Capture the cell that displays the provided text and extract its (x, y) central coordinate. 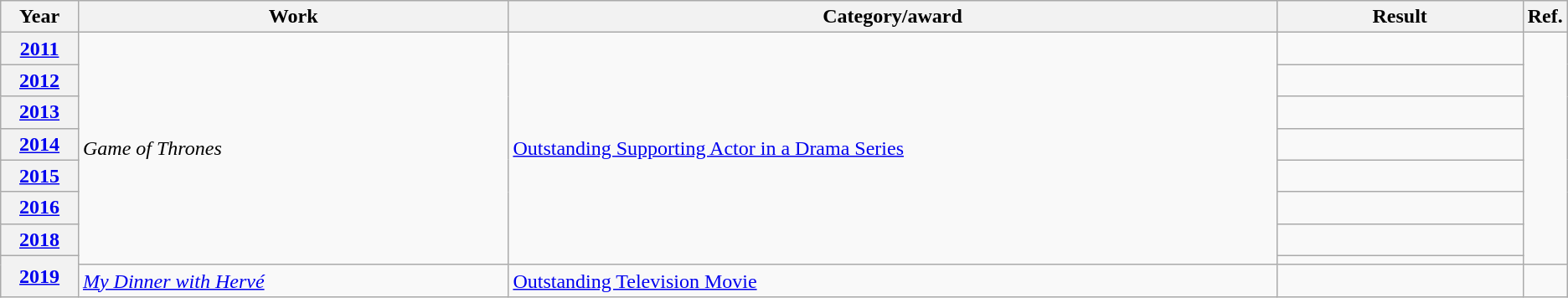
Outstanding Television Movie (893, 280)
2013 (40, 112)
Game of Thrones (293, 149)
Outstanding Supporting Actor in a Drama Series (893, 149)
2014 (40, 144)
2018 (40, 239)
2019 (40, 276)
Result (1400, 17)
Work (293, 17)
Category/award (893, 17)
2015 (40, 176)
2012 (40, 80)
Year (40, 17)
Ref. (1545, 17)
2016 (40, 208)
2011 (40, 49)
My Dinner with Hervé (293, 280)
